Return the (x, y) coordinate for the center point of the cell that contains the specified text.  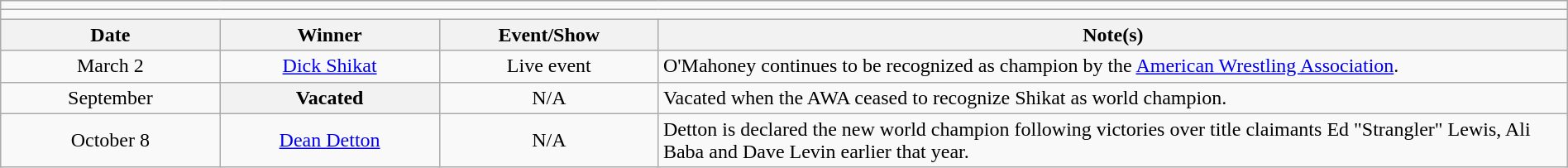
Vacated when the AWA ceased to recognize Shikat as world champion. (1113, 98)
Dick Shikat (329, 66)
Detton is declared the new world champion following victories over title claimants Ed "Strangler" Lewis, Ali Baba and Dave Levin earlier that year. (1113, 141)
Live event (549, 66)
O'Mahoney continues to be recognized as champion by the American Wrestling Association. (1113, 66)
Event/Show (549, 35)
Dean Detton (329, 141)
September (111, 98)
Vacated (329, 98)
Note(s) (1113, 35)
October 8 (111, 141)
Date (111, 35)
March 2 (111, 66)
Winner (329, 35)
